Determine the [x, y] coordinate at the center of the cell enclosing the given text.  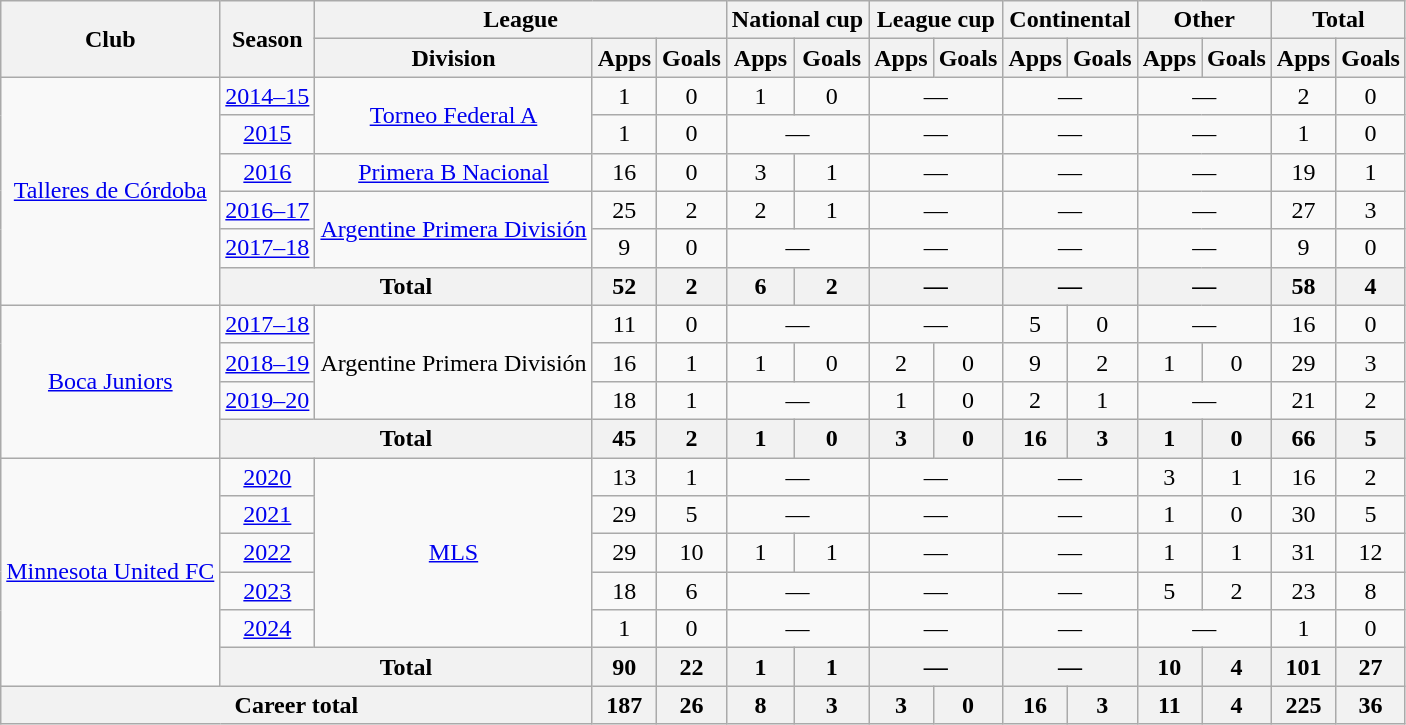
13 [624, 477]
2021 [268, 515]
Other [1204, 20]
2016 [268, 172]
Club [110, 39]
58 [1303, 286]
26 [692, 705]
12 [1371, 553]
52 [624, 286]
Continental [1070, 20]
101 [1303, 667]
36 [1371, 705]
2022 [268, 553]
66 [1303, 438]
90 [624, 667]
2020 [268, 477]
Season [268, 39]
31 [1303, 553]
22 [692, 667]
National cup [797, 20]
19 [1303, 172]
2015 [268, 134]
25 [624, 210]
Torneo Federal A [454, 115]
2023 [268, 591]
225 [1303, 705]
2014–15 [268, 96]
Division [454, 58]
Primera B Nacional [454, 172]
2019–20 [268, 400]
2016–17 [268, 210]
2018–19 [268, 362]
23 [1303, 591]
MLS [454, 553]
45 [624, 438]
21 [1303, 400]
Talleres de Córdoba [110, 191]
187 [624, 705]
Career total [296, 705]
Boca Juniors [110, 381]
Minnesota United FC [110, 572]
League [520, 20]
League cup [936, 20]
30 [1303, 515]
2024 [268, 629]
